From the cell containing the given text, extract its center point as (x, y) coordinate. 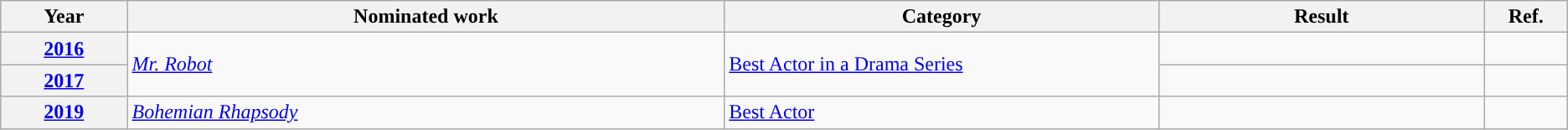
Mr. Robot (426, 65)
Best Actor (941, 112)
Best Actor in a Drama Series (941, 65)
2016 (64, 49)
Bohemian Rhapsody (426, 112)
2017 (64, 81)
2019 (64, 112)
Category (941, 17)
Year (64, 17)
Result (1322, 17)
Nominated work (426, 17)
Ref. (1526, 17)
